Determine the [X, Y] coordinate at the center of the cell enclosing the given text.  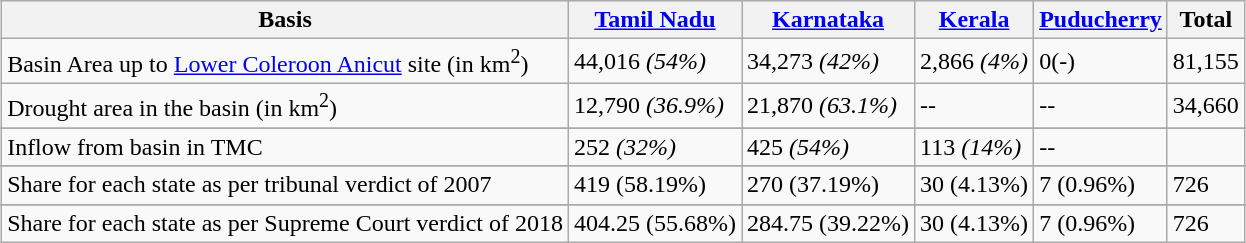
Puducherry [1101, 20]
Share for each state as per tribunal verdict of 2007 [286, 185]
270 (37.19%) [828, 185]
252 (32%) [654, 147]
Drought area in the basin (in km2) [286, 106]
419 (58.19%) [654, 185]
404.25 (55.68%) [654, 223]
113 (14%) [974, 147]
34,273 (42%) [828, 62]
Basis [286, 20]
0(-) [1101, 62]
Kerala [974, 20]
425 (54%) [828, 147]
Inflow from basin in TMC [286, 147]
Tamil Nadu [654, 20]
284.75 (39.22%) [828, 223]
Basin Area up to Lower Coleroon Anicut site (in km2) [286, 62]
21,870 (63.1%) [828, 106]
81,155 [1206, 62]
12,790 (36.9%) [654, 106]
2,866 (4%) [974, 62]
34,660 [1206, 106]
44,016 (54%) [654, 62]
Share for each state as per Supreme Court verdict of 2018 [286, 223]
Total [1206, 20]
Karnataka [828, 20]
